Determine the [X, Y] coordinate at the center of the cell enclosing the given text.  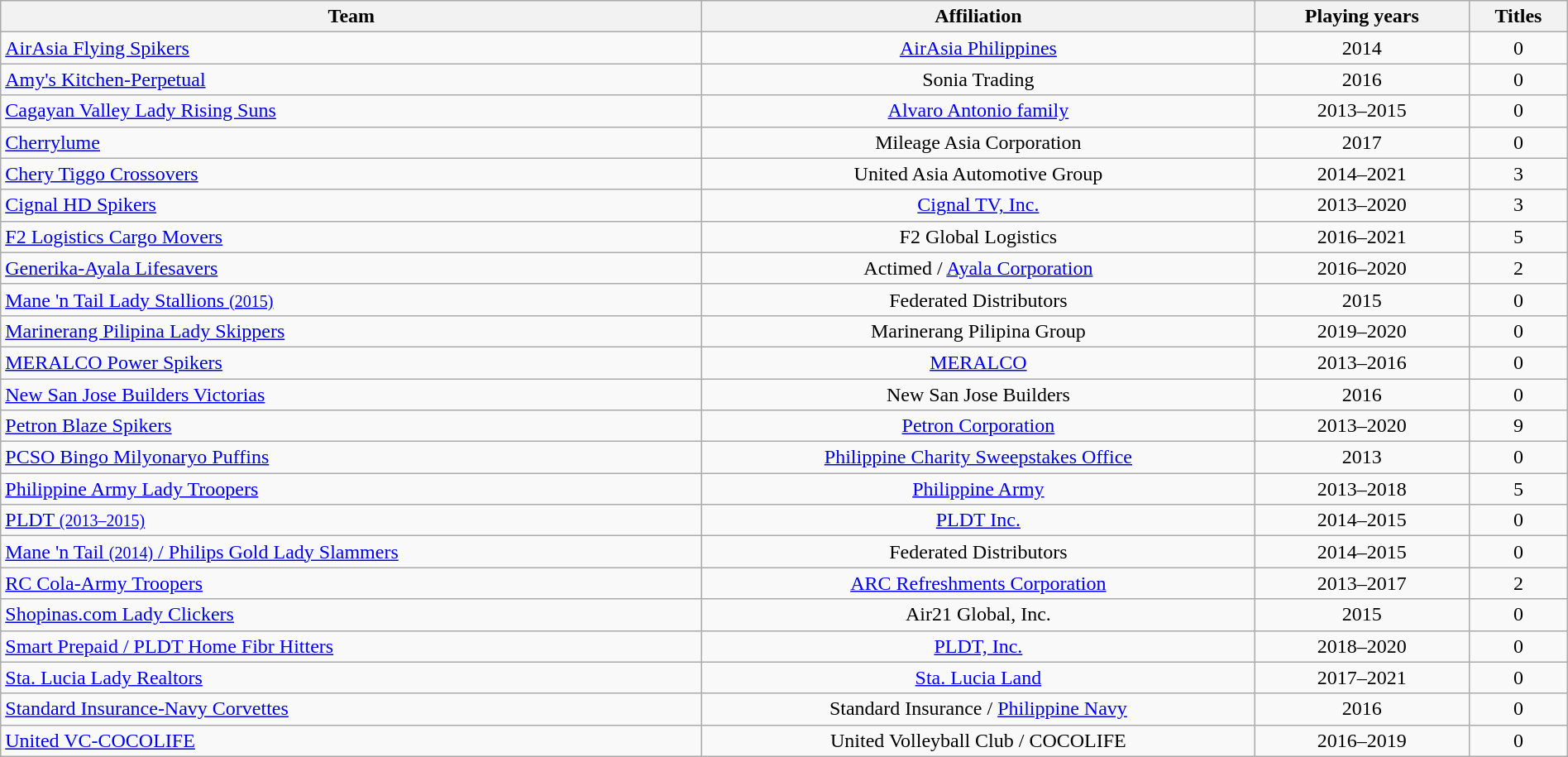
MERALCO [978, 362]
Sta. Lucia Land [978, 678]
2016–2019 [1362, 740]
F2 Global Logistics [978, 237]
Cignal TV, Inc. [978, 205]
F2 Logistics Cargo Movers [351, 237]
Standard Insurance / Philippine Navy [978, 709]
Philippine Charity Sweepstakes Office [978, 458]
Chery Tiggo Crossovers [351, 174]
PLDT, Inc. [978, 646]
Generika-Ayala Lifesavers [351, 268]
2013–2016 [1362, 362]
Mane 'n Tail (2014) / Philips Gold Lady Slammers [351, 552]
AirAsia Philippines [978, 48]
Marinerang Pilipina Group [978, 331]
Amy's Kitchen-Perpetual [351, 79]
Petron Corporation [978, 426]
2017 [1362, 142]
New San Jose Builders [978, 395]
Marinerang Pilipina Lady Skippers [351, 331]
Alvaro Antonio family [978, 111]
Sta. Lucia Lady Realtors [351, 678]
2013–2018 [1362, 489]
Shopinas.com Lady Clickers [351, 615]
ARC Refreshments Corporation [978, 583]
New San Jose Builders Victorias [351, 395]
PCSO Bingo Milyonaryo Puffins [351, 458]
Philippine Army Lady Troopers [351, 489]
Smart Prepaid / PLDT Home Fibr Hitters [351, 646]
2019–2020 [1362, 331]
Cagayan Valley Lady Rising Suns [351, 111]
United VC-COCOLIFE [351, 740]
2017–2021 [1362, 678]
2018–2020 [1362, 646]
Titles [1518, 17]
PLDT Inc. [978, 520]
RC Cola-Army Troopers [351, 583]
Air21 Global, Inc. [978, 615]
Petron Blaze Spikers [351, 426]
Philippine Army [978, 489]
2013–2015 [1362, 111]
9 [1518, 426]
2016–2020 [1362, 268]
Cherrylume [351, 142]
Team [351, 17]
AirAsia Flying Spikers [351, 48]
Standard Insurance-Navy Corvettes [351, 709]
2014–2021 [1362, 174]
Sonia Trading [978, 79]
MERALCO Power Spikers [351, 362]
2016–2021 [1362, 237]
Mileage Asia Corporation [978, 142]
2013 [1362, 458]
United Volleyball Club / COCOLIFE [978, 740]
Actimed / Ayala Corporation [978, 268]
Playing years [1362, 17]
PLDT (2013–2015) [351, 520]
2014 [1362, 48]
Mane 'n Tail Lady Stallions (2015) [351, 299]
Cignal HD Spikers [351, 205]
Affiliation [978, 17]
United Asia Automotive Group [978, 174]
2013–2017 [1362, 583]
